For the text-containing cell, return its midpoint in [X, Y] coordinate format. 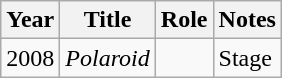
Year [30, 20]
Role [184, 20]
Notes [247, 20]
Stage [247, 58]
2008 [30, 58]
Title [108, 20]
Polaroid [108, 58]
